Return [x, y] of the center of cell containing provided text 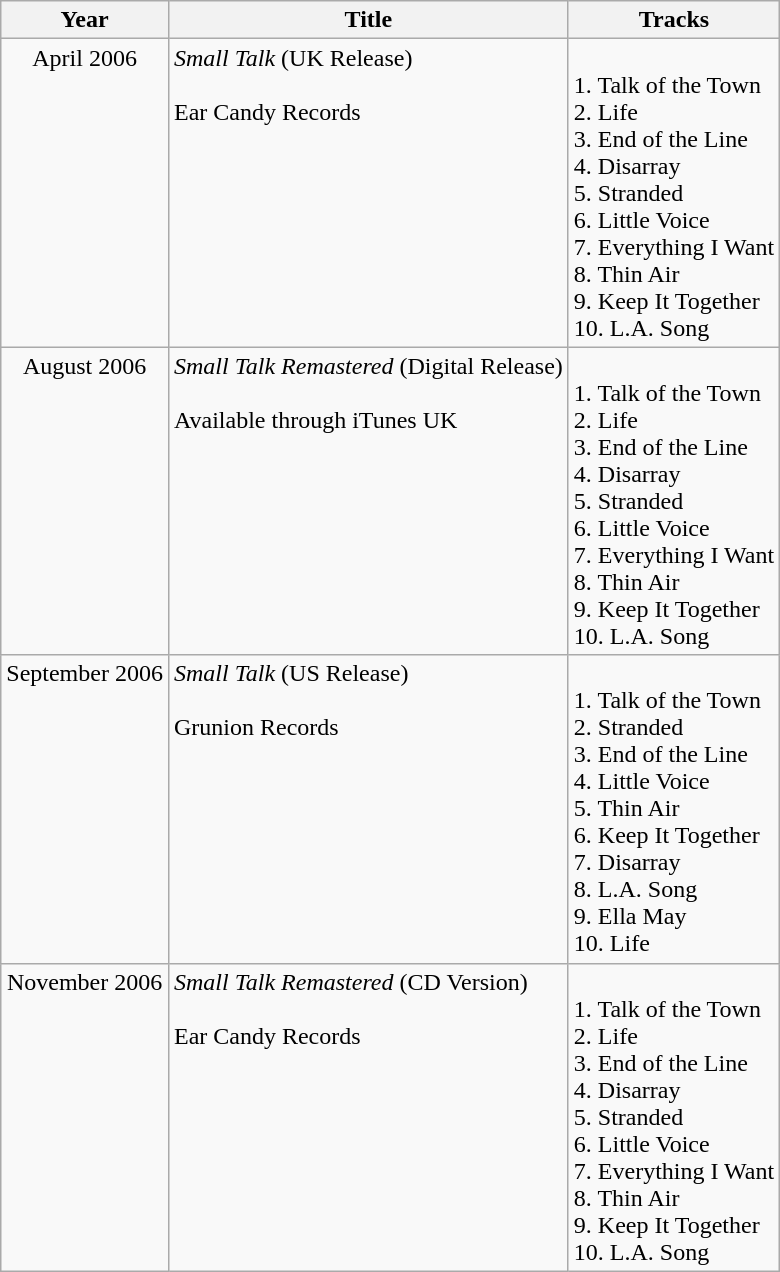
November 2006 [85, 1117]
Year [85, 20]
September 2006 [85, 809]
Small Talk (US Release)Grunion Records [368, 809]
Small Talk Remastered (CD Version)Ear Candy Records [368, 1117]
August 2006 [85, 501]
Small Talk Remastered (Digital Release)Available through iTunes UK [368, 501]
Title [368, 20]
Tracks [674, 20]
1. Talk of the Town 2. Stranded 3. End of the Line 4. Little Voice 5. Thin Air 6. Keep It Together 7. Disarray 8. L.A. Song 9. Ella May 10. Life [674, 809]
Small Talk (UK Release)Ear Candy Records [368, 193]
April 2006 [85, 193]
